Find where the given text appears and provide that cell's center as (X, Y) coordinate. 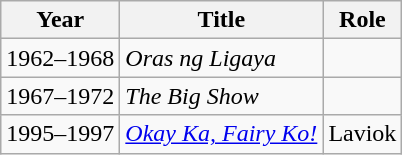
Role (362, 20)
1967–1972 (60, 96)
Laviok (362, 134)
1995–1997 (60, 134)
Title (222, 20)
Okay Ka, Fairy Ko! (222, 134)
1962–1968 (60, 58)
Oras ng Ligaya (222, 58)
The Big Show (222, 96)
Year (60, 20)
